Find where the given text appears and provide that cell's center as [x, y] coordinate. 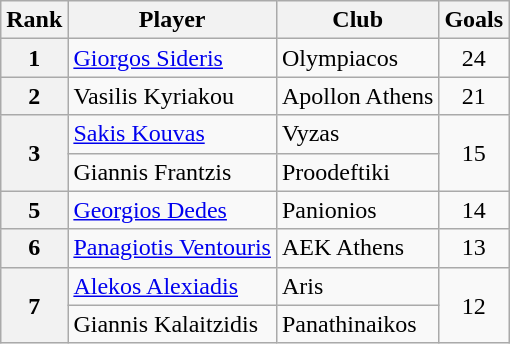
Georgios Dedes [172, 210]
Goals [474, 20]
Giannis Kalaitzidis [172, 324]
15 [474, 153]
12 [474, 305]
AEK Athens [357, 248]
Sakis Kouvas [172, 134]
Player [172, 20]
2 [34, 96]
Rank [34, 20]
Aris [357, 286]
24 [474, 58]
3 [34, 153]
Olympiacos [357, 58]
6 [34, 248]
13 [474, 248]
Proodeftiki [357, 172]
Vyzas [357, 134]
Panathinaikos [357, 324]
Panionios [357, 210]
1 [34, 58]
Panagiotis Ventouris [172, 248]
Alekos Alexiadis [172, 286]
21 [474, 96]
Giannis Frantzis [172, 172]
Vasilis Kyriakou [172, 96]
5 [34, 210]
14 [474, 210]
7 [34, 305]
Club [357, 20]
Giorgos Sideris [172, 58]
Apollon Athens [357, 96]
